Locate the cell with the specified text and output its (X, Y) center coordinate. 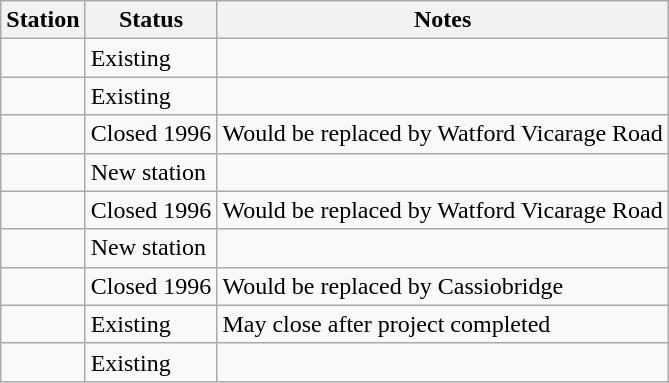
Status (151, 20)
Would be replaced by Cassiobridge (442, 286)
May close after project completed (442, 324)
Notes (442, 20)
Station (43, 20)
